Scan for the cell matching the given text and deliver its (X, Y) coordinate at center. 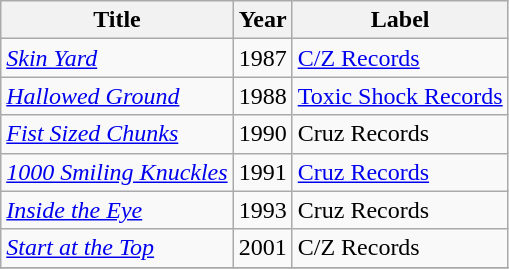
Label (400, 20)
Fist Sized Chunks (117, 134)
1990 (262, 134)
1987 (262, 58)
1988 (262, 96)
Hallowed Ground (117, 96)
Start at the Top (117, 248)
1991 (262, 172)
2001 (262, 248)
Title (117, 20)
1993 (262, 210)
Toxic Shock Records (400, 96)
Inside the Eye (117, 210)
Skin Yard (117, 58)
Year (262, 20)
1000 Smiling Knuckles (117, 172)
